Find where the given text appears and provide that cell's center as (X, Y) coordinate. 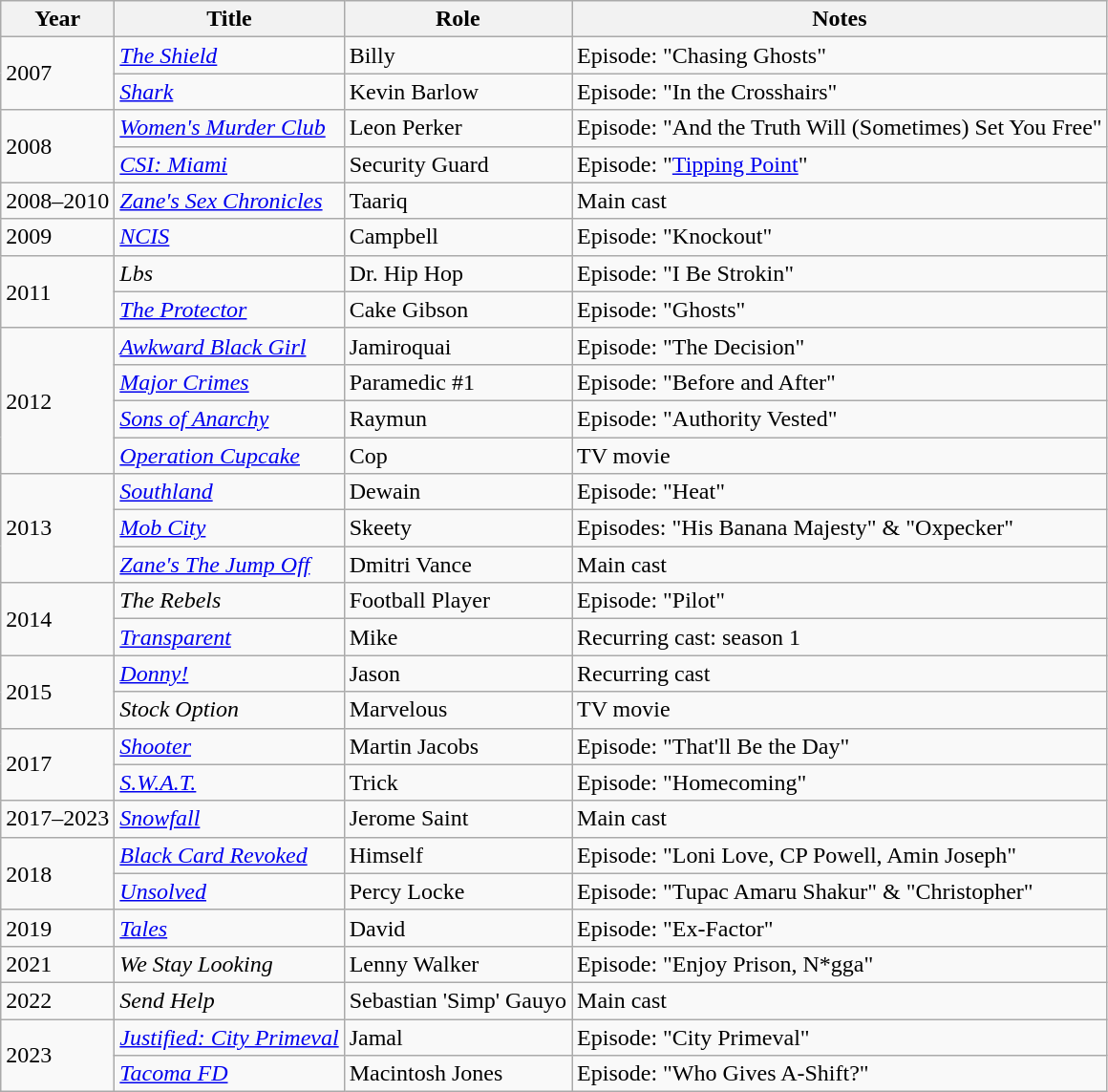
We Stay Looking (229, 964)
Episode: "Before and After" (841, 382)
Unsolved (229, 891)
Episode: "Enjoy Prison, N*gga" (841, 964)
Snowfall (229, 819)
Marvelous (458, 710)
Trick (458, 782)
Jason (458, 674)
Shark (229, 92)
Episode: "Tupac Amaru Shakur" & "Christopher" (841, 891)
2012 (57, 400)
2018 (57, 873)
Episode: "Pilot" (841, 601)
Sebastian 'Simp' Gauyo (458, 1000)
Macintosh Jones (458, 1074)
Zane's The Jump Off (229, 565)
Episode: "Ex-Factor" (841, 928)
Sons of Anarchy (229, 418)
Episode: "Ghosts" (841, 310)
Episode: "Loni Love, CP Powell, Amin Joseph" (841, 855)
2021 (57, 964)
Martin Jacobs (458, 746)
Episode: "Who Gives A-Shift?" (841, 1074)
Cop (458, 456)
2007 (57, 74)
Raymun (458, 418)
Dewain (458, 492)
Leon Perker (458, 128)
2008–2010 (57, 201)
Skeety (458, 528)
Episode: "Chasing Ghosts" (841, 55)
Women's Murder Club (229, 128)
Episode: "City Primeval" (841, 1037)
Episode: "Homecoming" (841, 782)
Billy (458, 55)
Year (57, 19)
Tales (229, 928)
Title (229, 19)
The Rebels (229, 601)
Jerome Saint (458, 819)
Paramedic #1 (458, 382)
Episode: "I Be Strokin" (841, 273)
2014 (57, 619)
CSI: Miami (229, 164)
2019 (57, 928)
Percy Locke (458, 891)
Jamiroquai (458, 346)
Mob City (229, 528)
Episode: "Heat" (841, 492)
Recurring cast: season 1 (841, 637)
Awkward Black Girl (229, 346)
S.W.A.T. (229, 782)
Southland (229, 492)
2022 (57, 1000)
Send Help (229, 1000)
Cake Gibson (458, 310)
NCIS (229, 237)
Episode: "In the Crosshairs" (841, 92)
Taariq (458, 201)
Black Card Revoked (229, 855)
Himself (458, 855)
Role (458, 19)
Kevin Barlow (458, 92)
2008 (57, 146)
Episode: "Authority Vested" (841, 418)
Episode: "Knockout" (841, 237)
Episodes: "His Banana Majesty" & "Oxpecker" (841, 528)
2017–2023 (57, 819)
Donny! (229, 674)
Operation Cupcake (229, 456)
Justified: City Primeval (229, 1037)
Mike (458, 637)
2023 (57, 1055)
Episode: "The Decision" (841, 346)
Lbs (229, 273)
Major Crimes (229, 382)
Lenny Walker (458, 964)
2009 (57, 237)
Notes (841, 19)
2017 (57, 764)
Jamal (458, 1037)
Security Guard (458, 164)
Tacoma FD (229, 1074)
Episode: "And the Truth Will (Sometimes) Set You Free" (841, 128)
Episode: "That'll Be the Day" (841, 746)
2013 (57, 528)
Shooter (229, 746)
2015 (57, 692)
Dmitri Vance (458, 565)
Recurring cast (841, 674)
Episode: "Tipping Point" (841, 164)
Football Player (458, 601)
Dr. Hip Hop (458, 273)
Transparent (229, 637)
David (458, 928)
The Shield (229, 55)
Stock Option (229, 710)
The Protector (229, 310)
Zane's Sex Chronicles (229, 201)
2011 (57, 291)
Campbell (458, 237)
